Pinpoint the cell where the given text exists, returning its (x, y) midpoint coordinate. 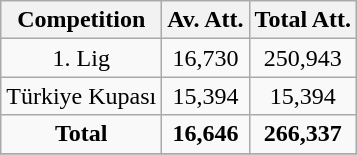
1. Lig (82, 58)
16,646 (206, 134)
16,730 (206, 58)
Total (82, 134)
Total Att. (303, 20)
250,943 (303, 58)
Türkiye Kupası (82, 96)
266,337 (303, 134)
Av. Att. (206, 20)
Competition (82, 20)
